Detect which cell encompasses the target text, then output its [x, y] center coordinate. 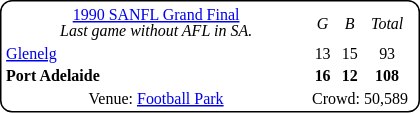
Port Adelaide [156, 76]
16 [323, 76]
93 [388, 54]
Total [388, 22]
15 [350, 54]
12 [350, 76]
108 [388, 76]
Crowd: 50,589 [360, 98]
B [350, 22]
13 [323, 54]
1990 SANFL Grand FinalLast game without AFL in SA. [156, 22]
G [323, 22]
Glenelg [156, 54]
Venue: Football Park [156, 98]
